Search for the cell housing the specified text and yield its (X, Y) center coordinate. 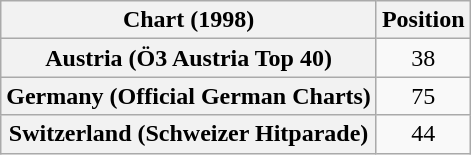
75 (423, 96)
Austria (Ö3 Austria Top 40) (189, 58)
44 (423, 134)
Chart (1998) (189, 20)
Germany (Official German Charts) (189, 96)
Position (423, 20)
Switzerland (Schweizer Hitparade) (189, 134)
38 (423, 58)
